Scan for the cell matching the given text and deliver its (X, Y) coordinate at center. 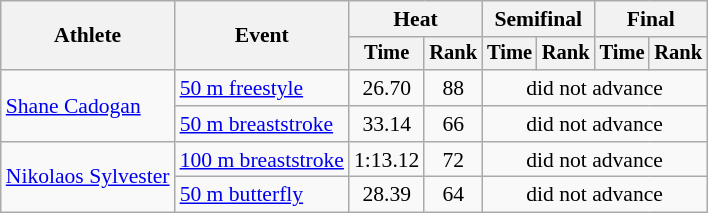
28.39 (386, 195)
66 (453, 124)
72 (453, 160)
1:13.12 (386, 160)
50 m freestyle (262, 88)
Heat (416, 19)
Event (262, 36)
33.14 (386, 124)
100 m breaststroke (262, 160)
Semifinal (538, 19)
Shane Cadogan (88, 106)
64 (453, 195)
50 m butterfly (262, 195)
Athlete (88, 36)
26.70 (386, 88)
50 m breaststroke (262, 124)
Nikolaos Sylvester (88, 178)
88 (453, 88)
Final (651, 19)
